Provide the (X, Y) coordinate of the cell's center where the given text is located.  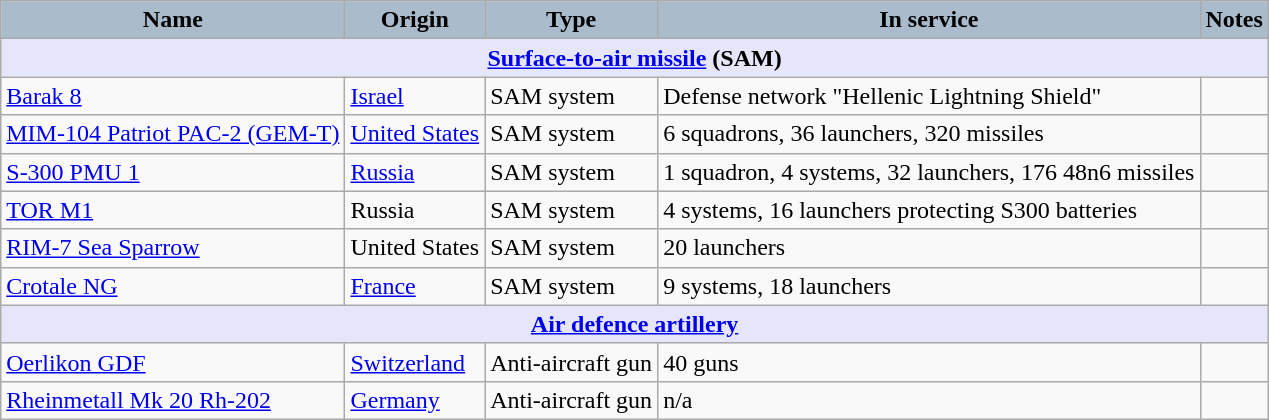
MIM-104 Patriot PAC-2 (GEM-T) (173, 134)
1 squadron, 4 systems, 32 launchers, 176 48n6 missiles (929, 172)
9 systems, 18 launchers (929, 286)
Oerlikon GDF (173, 362)
n/a (929, 400)
Barak 8 (173, 96)
RIM-7 Sea Sparrow (173, 248)
Germany (415, 400)
Surface-to-air missile (SAM) (635, 58)
Israel (415, 96)
In service (929, 20)
Type (572, 20)
Rheinmetall Mk 20 Rh-202 (173, 400)
Air defence artillery (635, 324)
Notes (1234, 20)
Name (173, 20)
Crotale NG (173, 286)
TOR M1 (173, 210)
Defense network "Hellenic Lightning Shield" (929, 96)
France (415, 286)
Switzerland (415, 362)
20 launchers (929, 248)
40 guns (929, 362)
6 squadrons, 36 launchers, 320 missiles (929, 134)
S-300 PMU 1 (173, 172)
4 systems, 16 launchers protecting S300 batteries (929, 210)
Origin (415, 20)
